From the cell containing the given text, extract its center point as (x, y) coordinate. 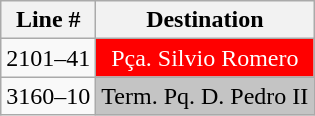
Line # (48, 20)
Term. Pq. D. Pedro II (205, 96)
2101–41 (48, 58)
Destination (205, 20)
3160–10 (48, 96)
Pça. Silvio Romero (205, 58)
